Return the [x, y] coordinate for the center point of the cell that contains the specified text.  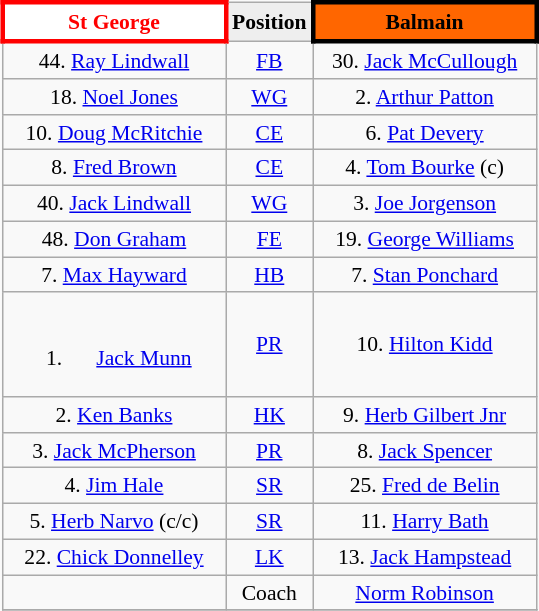
11. Harry Bath [424, 522]
30. Jack McCullough [424, 60]
22. Chick Donnelley [114, 557]
18. Noel Jones [114, 97]
Coach [270, 593]
3. Jack McPherson [114, 450]
7. Max Hayward [114, 275]
7. Stan Ponchard [424, 275]
8. Jack Spencer [424, 450]
44. Ray Lindwall [114, 60]
3. Joe Jorgenson [424, 203]
9. Herb Gilbert Jnr [424, 415]
25. Fred de Belin [424, 486]
5. Herb Narvo (c/c) [114, 522]
Position [270, 22]
HK [270, 415]
40. Jack Lindwall [114, 203]
Balmain [424, 22]
FE [270, 239]
13. Jack Hampstead [424, 557]
2. Arthur Patton [424, 97]
48. Don Graham [114, 239]
4. Jim Hale [114, 486]
LK [270, 557]
4. Tom Bourke (c) [424, 168]
10. Doug McRitchie [114, 132]
6. Pat Devery [424, 132]
FB [270, 60]
Jack Munn [114, 344]
HB [270, 275]
St George [114, 22]
8. Fred Brown [114, 168]
2. Ken Banks [114, 415]
Norm Robinson [424, 593]
19. George Williams [424, 239]
10. Hilton Kidd [424, 344]
